Extract the [X, Y] coordinate from the center of the cell holding the provided text.  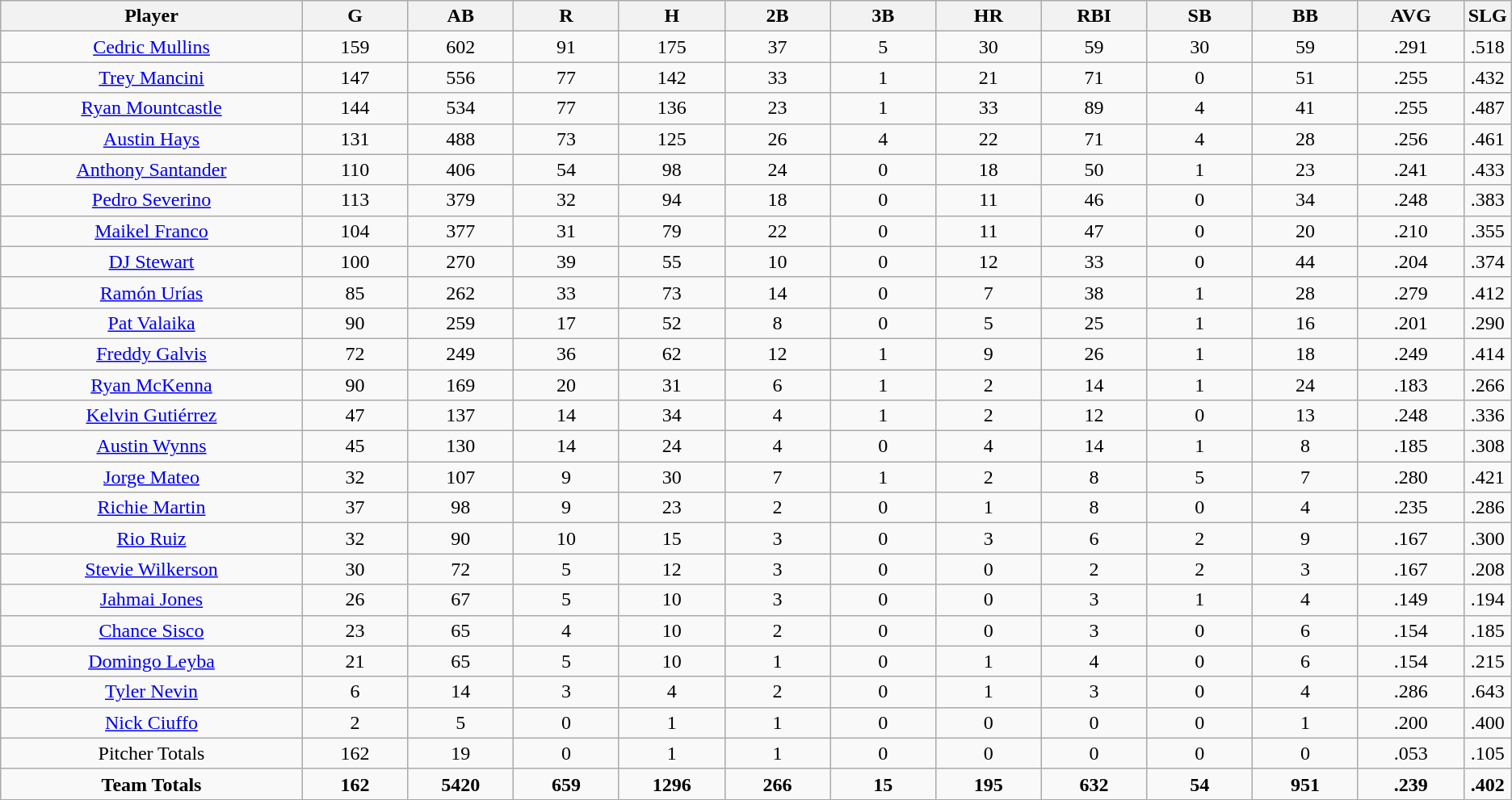
169 [460, 385]
142 [672, 77]
Player [152, 16]
.643 [1488, 692]
.402 [1488, 784]
.518 [1488, 47]
85 [355, 292]
259 [460, 323]
BB [1305, 16]
107 [460, 477]
131 [355, 139]
H [672, 16]
137 [460, 416]
41 [1305, 108]
62 [672, 354]
Kelvin Gutiérrez [152, 416]
.208 [1488, 569]
534 [460, 108]
Cedric Mullins [152, 47]
G [355, 16]
Maikel Franco [152, 231]
136 [672, 108]
Ryan Mountcastle [152, 108]
125 [672, 139]
.279 [1410, 292]
45 [355, 446]
17 [567, 323]
Nick Ciuffo [152, 723]
951 [1305, 784]
195 [989, 784]
.280 [1410, 477]
270 [460, 262]
.256 [1410, 139]
.239 [1410, 784]
.290 [1488, 323]
.414 [1488, 354]
659 [567, 784]
175 [672, 47]
632 [1094, 784]
.461 [1488, 139]
Jorge Mateo [152, 477]
100 [355, 262]
Pitcher Totals [152, 753]
266 [777, 784]
.300 [1488, 538]
Tyler Nevin [152, 692]
Jahmai Jones [152, 600]
Domingo Leyba [152, 661]
.487 [1488, 108]
.336 [1488, 416]
Ryan McKenna [152, 385]
.266 [1488, 385]
104 [355, 231]
SB [1200, 16]
379 [460, 200]
AVG [1410, 16]
44 [1305, 262]
52 [672, 323]
Pedro Severino [152, 200]
.201 [1410, 323]
.241 [1410, 170]
16 [1305, 323]
89 [1094, 108]
.383 [1488, 200]
R [567, 16]
130 [460, 446]
39 [567, 262]
Trey Mancini [152, 77]
556 [460, 77]
Austin Wynns [152, 446]
Freddy Galvis [152, 354]
.291 [1410, 47]
Pat Valaika [152, 323]
110 [355, 170]
.432 [1488, 77]
249 [460, 354]
79 [672, 231]
AB [460, 16]
.308 [1488, 446]
406 [460, 170]
Team Totals [152, 784]
HR [989, 16]
602 [460, 47]
Richie Martin [152, 508]
36 [567, 354]
Chance Sisco [152, 630]
Anthony Santander [152, 170]
DJ Stewart [152, 262]
13 [1305, 416]
.400 [1488, 723]
94 [672, 200]
1296 [672, 784]
.235 [1410, 508]
Ramón Urías [152, 292]
2B [777, 16]
19 [460, 753]
51 [1305, 77]
.149 [1410, 600]
Rio Ruiz [152, 538]
.421 [1488, 477]
91 [567, 47]
.249 [1410, 354]
Austin Hays [152, 139]
5420 [460, 784]
38 [1094, 292]
488 [460, 139]
67 [460, 600]
.053 [1410, 753]
.105 [1488, 753]
144 [355, 108]
113 [355, 200]
25 [1094, 323]
.433 [1488, 170]
262 [460, 292]
.200 [1410, 723]
.215 [1488, 661]
.374 [1488, 262]
SLG [1488, 16]
46 [1094, 200]
50 [1094, 170]
.412 [1488, 292]
377 [460, 231]
3B [884, 16]
.210 [1410, 231]
147 [355, 77]
.355 [1488, 231]
.183 [1410, 385]
55 [672, 262]
RBI [1094, 16]
159 [355, 47]
Stevie Wilkerson [152, 569]
.204 [1410, 262]
.194 [1488, 600]
